Output the [X, Y] coordinate of the center of the cell containing the given text.  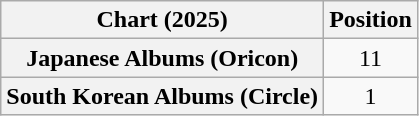
Chart (2025) [162, 20]
1 [371, 96]
Japanese Albums (Oricon) [162, 58]
South Korean Albums (Circle) [162, 96]
Position [371, 20]
11 [371, 58]
